Extract the (X, Y) coordinate from the center of the cell holding the provided text.  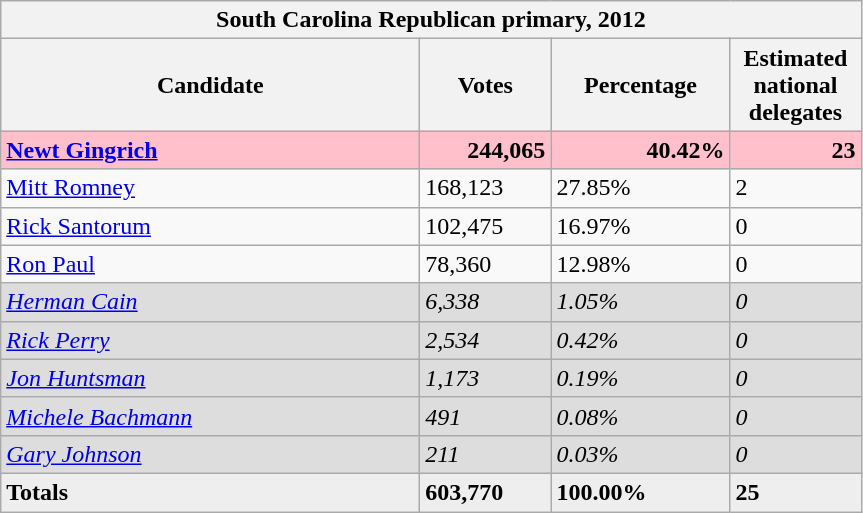
Michele Bachmann (210, 416)
23 (796, 150)
Ron Paul (210, 264)
Newt Gingrich (210, 150)
27.85% (640, 188)
1.05% (640, 302)
78,360 (486, 264)
Totals (210, 492)
25 (796, 492)
603,770 (486, 492)
Jon Huntsman (210, 378)
244,065 (486, 150)
40.42% (640, 150)
168,123 (486, 188)
2,534 (486, 340)
6,338 (486, 302)
0.03% (640, 454)
0.08% (640, 416)
100.00% (640, 492)
South Carolina Republican primary, 2012 (431, 20)
Rick Santorum (210, 226)
0.42% (640, 340)
Percentage (640, 85)
Mitt Romney (210, 188)
0.19% (640, 378)
16.97% (640, 226)
211 (486, 454)
Herman Cain (210, 302)
Candidate (210, 85)
Gary Johnson (210, 454)
Estimated national delegates (796, 85)
Votes (486, 85)
2 (796, 188)
12.98% (640, 264)
Rick Perry (210, 340)
1,173 (486, 378)
102,475 (486, 226)
491 (486, 416)
